Pinpoint the cell where the given text exists, returning its (X, Y) midpoint coordinate. 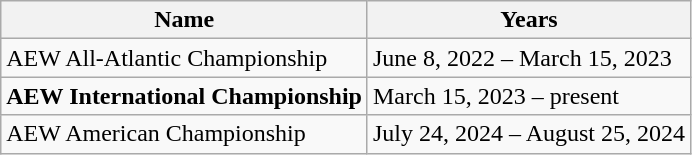
June 8, 2022 – March 15, 2023 (528, 58)
March 15, 2023 – present (528, 96)
Years (528, 20)
AEW American Championship (184, 134)
AEW All-Atlantic Championship (184, 58)
Name (184, 20)
AEW International Championship (184, 96)
July 24, 2024 – August 25, 2024 (528, 134)
